Determine the (X, Y) coordinate at the center of the cell enclosing the given text.  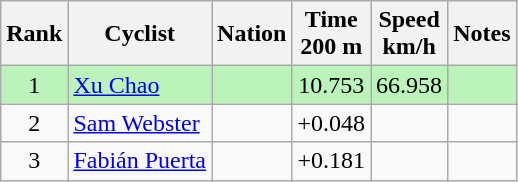
Cyclist (140, 34)
1 (34, 85)
10.753 (332, 85)
3 (34, 161)
+0.181 (332, 161)
Sam Webster (140, 123)
66.958 (410, 85)
2 (34, 123)
Time200 m (332, 34)
Speedkm/h (410, 34)
Xu Chao (140, 85)
Fabián Puerta (140, 161)
Notes (482, 34)
+0.048 (332, 123)
Rank (34, 34)
Nation (252, 34)
